For the text-containing cell, return its midpoint in (x, y) coordinate format. 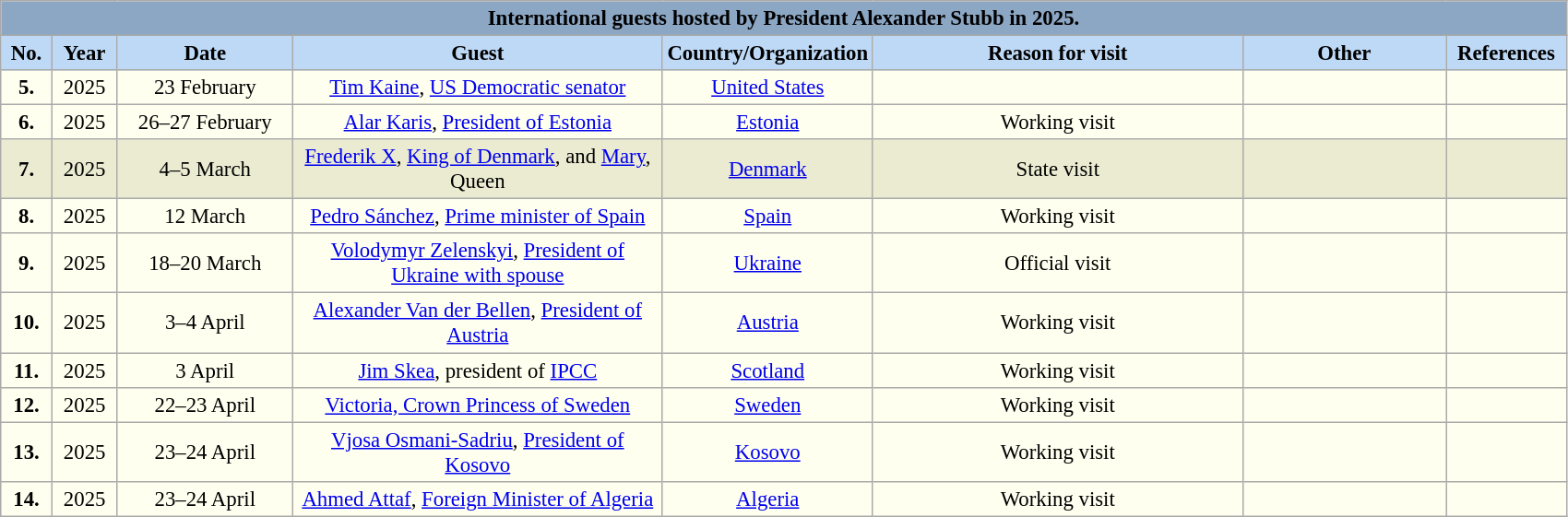
3 April (205, 370)
Spain (767, 217)
Sweden (767, 405)
11. (27, 370)
Victoria, Crown Princess of Sweden (478, 405)
Ahmed Attaf, Foreign Minister of Algeria (478, 499)
Alar Karis, President of Estonia (478, 123)
13. (27, 452)
5. (27, 88)
26–27 February (205, 123)
State visit (1057, 170)
Ukraine (767, 264)
Guest (478, 53)
12. (27, 405)
7. (27, 170)
Country/Organization (767, 53)
Kosovo (767, 452)
Reason for visit (1057, 53)
22–23 April (205, 405)
Algeria (767, 499)
Vjosa Osmani-Sadriu, President of Kosovo (478, 452)
Other (1345, 53)
Pedro Sánchez, Prime minister of Spain (478, 217)
Scotland (767, 370)
Jim Skea, president of IPCC (478, 370)
9. (27, 264)
Tim Kaine, US Democratic senator (478, 88)
18–20 March (205, 264)
Austria (767, 323)
Volodymyr Zelenskyi, President of Ukraine with spouse (478, 264)
4–5 March (205, 170)
Date (205, 53)
No. (27, 53)
Estonia (767, 123)
Frederik X, King of Denmark, and Mary, Queen (478, 170)
6. (27, 123)
12 March (205, 217)
14. (27, 499)
Official visit (1057, 264)
Year (85, 53)
References (1507, 53)
10. (27, 323)
23 February (205, 88)
Alexander Van der Bellen, President of Austria (478, 323)
8. (27, 217)
United States (767, 88)
Denmark (767, 170)
International guests hosted by President Alexander Stubb in 2025. (784, 18)
3–4 April (205, 323)
